Provide the [x, y] coordinate of the cell's center where the given text is located.  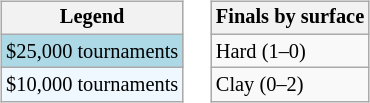
Clay (0–2) [290, 85]
Finals by surface [290, 18]
$10,000 tournaments [92, 85]
Legend [92, 18]
$25,000 tournaments [92, 51]
Hard (1–0) [290, 51]
